Locate the cell with the specified text and output its [x, y] center coordinate. 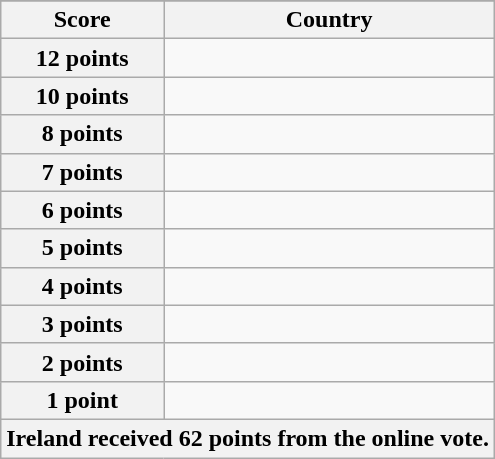
10 points [82, 96]
7 points [82, 172]
8 points [82, 134]
2 points [82, 362]
Ireland received 62 points from the online vote. [248, 438]
3 points [82, 324]
5 points [82, 248]
Score [82, 20]
1 point [82, 400]
Country [330, 20]
12 points [82, 58]
6 points [82, 210]
4 points [82, 286]
